Scan for the cell matching the given text and deliver its (X, Y) coordinate at center. 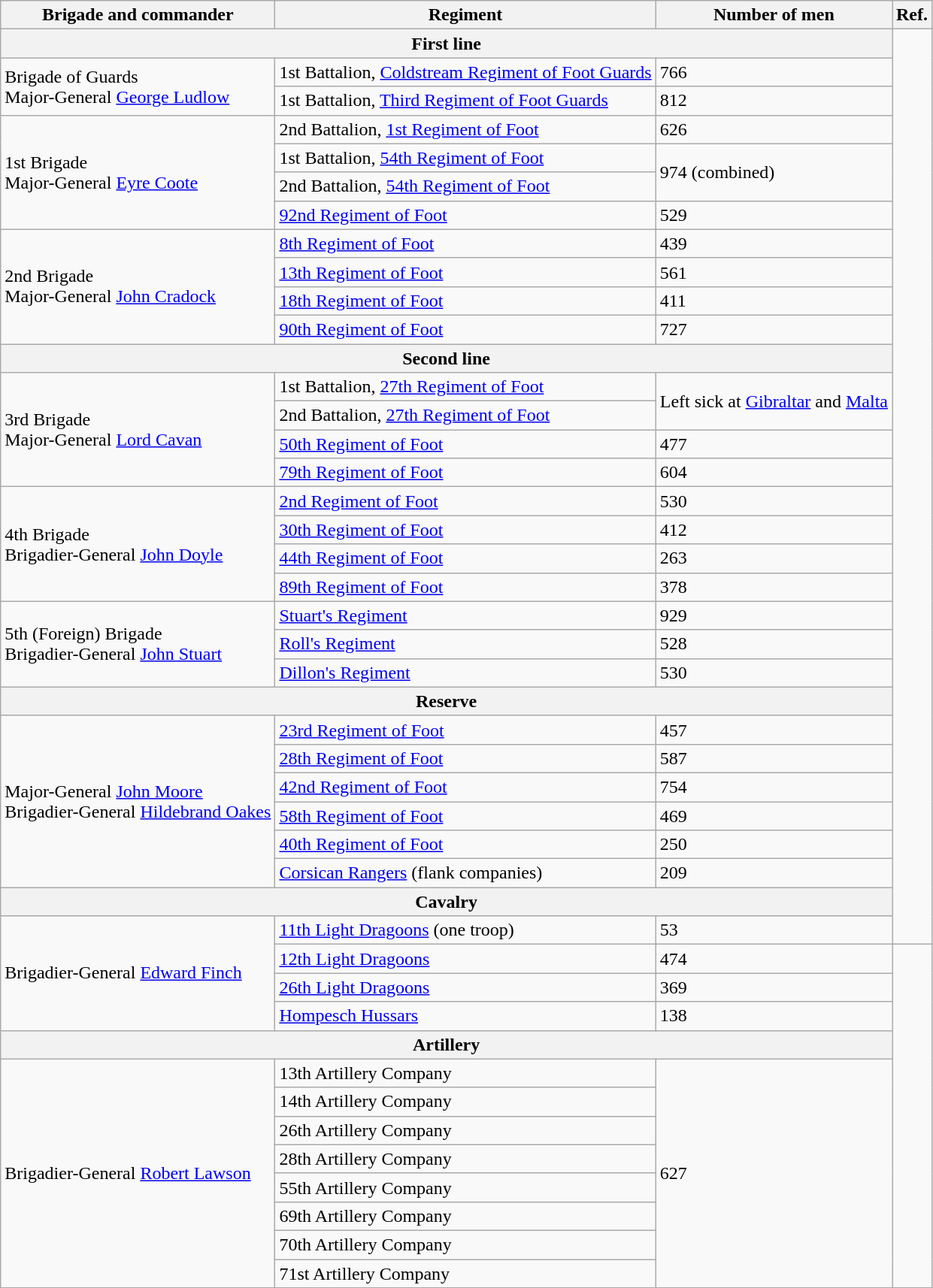
627 (774, 1173)
1st Battalion, 54th Regiment of Foot (465, 158)
Number of men (774, 15)
23rd Regiment of Foot (465, 730)
Artillery (447, 1045)
477 (774, 444)
Reserve (447, 701)
92nd Regiment of Foot (465, 215)
369 (774, 987)
439 (774, 243)
727 (774, 329)
58th Regiment of Foot (465, 815)
263 (774, 558)
Left sick at Gibraltar and Malta (774, 401)
604 (774, 473)
587 (774, 758)
28th Regiment of Foot (465, 758)
Stuart's Regiment (465, 615)
812 (774, 101)
Roll's Regiment (465, 644)
766 (774, 72)
Brigadier-General Robert Lawson (138, 1173)
Cavalry (447, 902)
90th Regiment of Foot (465, 329)
469 (774, 815)
11th Light Dragoons (one troop) (465, 930)
44th Regiment of Foot (465, 558)
3rd BrigadeMajor-General Lord Cavan (138, 430)
250 (774, 845)
474 (774, 959)
5th (Foreign) BrigadeBrigadier-General John Stuart (138, 644)
69th Artillery Company (465, 1216)
2nd Battalion, 27th Regiment of Foot (465, 416)
412 (774, 530)
4th BrigadeBrigadier-General John Doyle (138, 544)
14th Artillery Company (465, 1102)
Ref. (911, 15)
18th Regiment of Foot (465, 301)
Major-General John MooreBrigadier-General Hildebrand Oakes (138, 801)
626 (774, 129)
First line (447, 44)
1st Battalion, Third Regiment of Foot Guards (465, 101)
28th Artillery Company (465, 1159)
89th Regiment of Foot (465, 587)
Second line (447, 358)
1st BrigadeMajor-General Eyre Coote (138, 172)
Brigade of GuardsMajor-General George Ludlow (138, 86)
1st Battalion, 27th Regiment of Foot (465, 387)
Brigade and commander (138, 15)
528 (774, 644)
Brigadier-General Edward Finch (138, 973)
2nd Regiment of Foot (465, 501)
457 (774, 730)
26th Light Dragoons (465, 987)
12th Light Dragoons (465, 959)
50th Regiment of Foot (465, 444)
2nd Battalion, 1st Regiment of Foot (465, 129)
561 (774, 272)
529 (774, 215)
138 (774, 1016)
Regiment (465, 15)
40th Regiment of Foot (465, 845)
754 (774, 787)
411 (774, 301)
42nd Regiment of Foot (465, 787)
55th Artillery Company (465, 1187)
2nd Battalion, 54th Regiment of Foot (465, 186)
Hompesch Hussars (465, 1016)
929 (774, 615)
8th Regiment of Foot (465, 243)
26th Artillery Company (465, 1130)
2nd BrigadeMajor-General John Cradock (138, 286)
209 (774, 873)
1st Battalion, Coldstream Regiment of Foot Guards (465, 72)
30th Regiment of Foot (465, 530)
70th Artillery Company (465, 1244)
53 (774, 930)
13th Regiment of Foot (465, 272)
71st Artillery Company (465, 1274)
974 (combined) (774, 172)
378 (774, 587)
Dillon's Regiment (465, 673)
13th Artillery Company (465, 1073)
79th Regiment of Foot (465, 473)
Corsican Rangers (flank companies) (465, 873)
